Scan for the cell matching the given text and deliver its (X, Y) coordinate at center. 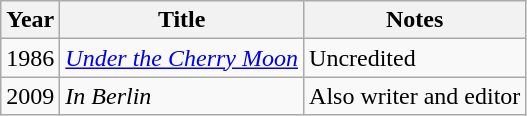
2009 (30, 96)
In Berlin (182, 96)
Title (182, 20)
Notes (415, 20)
Year (30, 20)
Uncredited (415, 58)
Under the Cherry Moon (182, 58)
1986 (30, 58)
Also writer and editor (415, 96)
